For the text-containing cell, return its midpoint in (X, Y) coordinate format. 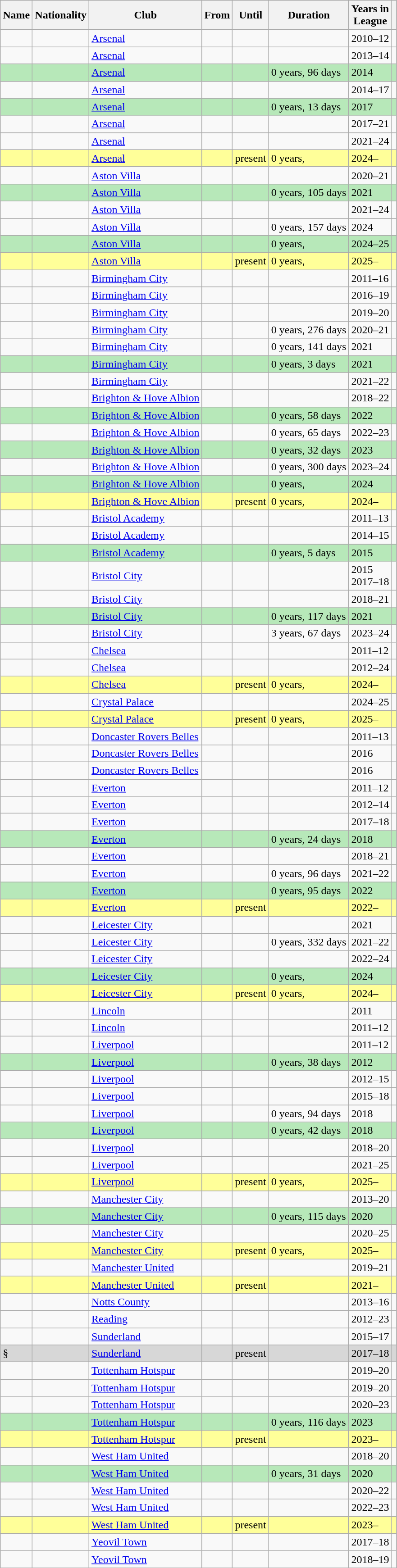
2011–16 (370, 278)
2012 (370, 1062)
0 years, 65 days (309, 432)
2013–16 (370, 1302)
2014–15 (370, 536)
Nationality (61, 15)
0 years, 332 days (309, 942)
0 years, 38 days (309, 1062)
2020–23 (370, 1405)
2013–14 (370, 55)
2015 (370, 553)
2022– (370, 908)
2015–17 (370, 1336)
2014–17 (370, 90)
Name (16, 15)
2012–15 (370, 1079)
2012–14 (370, 805)
0 years, 31 days (309, 1473)
0 years, 117 days (309, 616)
2017–21 (370, 124)
2019–21 (370, 1268)
2020–25 (370, 1233)
2018–19 (370, 1559)
2013–20 (370, 1199)
Notts County (146, 1302)
2012–23 (370, 1319)
2015–18 (370, 1096)
0 years, 276 days (309, 330)
0 years, 95 days (309, 891)
2021–25 (370, 1165)
§ (16, 1354)
3 years, 67 days (309, 633)
0 years, 157 days (309, 227)
Duration (309, 15)
2018–22 (370, 398)
0 years, 5 days (309, 553)
Club (146, 15)
0 years, 300 days (309, 467)
Years inLeague (370, 15)
0 years, 3 days (309, 364)
2012–24 (370, 668)
0 years, 105 days (309, 192)
0 years, 42 days (309, 1131)
2022–24 (370, 959)
Reading (146, 1319)
2010–12 (370, 38)
2017 (370, 107)
Until (251, 15)
2021– (370, 1285)
2014 (370, 73)
0 years, 115 days (309, 1216)
2020–22 (370, 1491)
0 years, 141 days (309, 347)
20152017–18 (370, 576)
0 years, 58 days (309, 415)
0 years, 116 days (309, 1422)
From (217, 15)
0 years, 24 days (309, 839)
2016–19 (370, 295)
2011 (370, 1010)
0 years, 32 days (309, 450)
0 years, 94 days (309, 1114)
0 years, 13 days (309, 107)
